Extract the [X, Y] coordinate from the center of the cell holding the provided text.  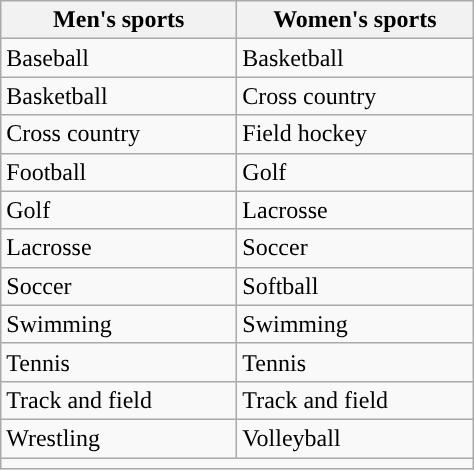
Men's sports [119, 20]
Wrestling [119, 438]
Softball [355, 286]
Women's sports [355, 20]
Baseball [119, 58]
Field hockey [355, 134]
Football [119, 172]
Volleyball [355, 438]
